Search for the cell housing the specified text and yield its [x, y] center coordinate. 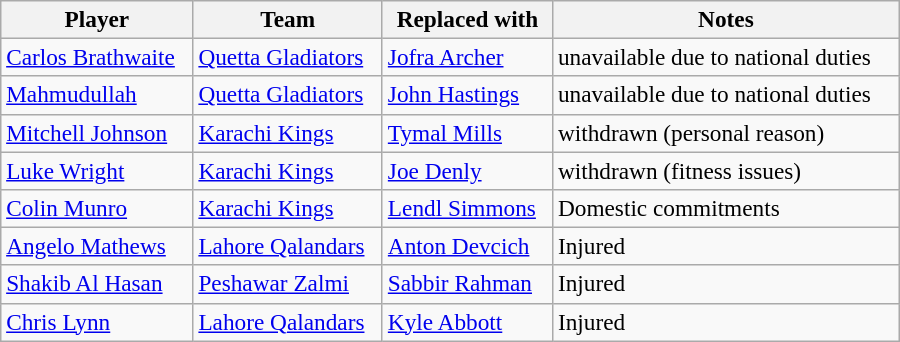
Team [288, 19]
Peshawar Zalmi [288, 284]
Lendl Simmons [467, 208]
Colin Munro [97, 208]
Notes [726, 19]
withdrawn (personal reason) [726, 133]
Angelo Mathews [97, 246]
Luke Wright [97, 170]
Carlos Brathwaite [97, 57]
Domestic commitments [726, 208]
Joe Denly [467, 170]
Kyle Abbott [467, 322]
Tymal Mills [467, 133]
Replaced with [467, 19]
Jofra Archer [467, 57]
Mitchell Johnson [97, 133]
Shakib Al Hasan [97, 284]
Anton Devcich [467, 246]
Sabbir Rahman [467, 284]
Mahmudullah [97, 95]
John Hastings [467, 95]
Player [97, 19]
withdrawn (fitness issues) [726, 170]
Chris Lynn [97, 322]
